Return the [X, Y] coordinate for the center point of the cell that contains the specified text.  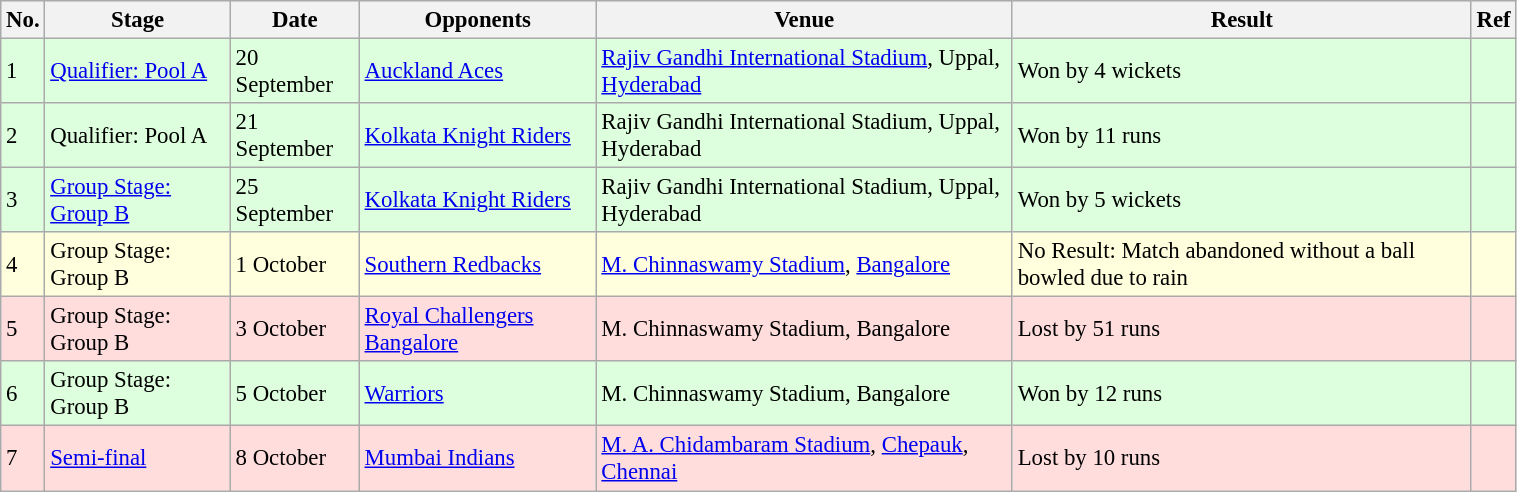
Won by 5 wickets [1242, 200]
No Result: Match abandoned without a ball bowled due to rain [1242, 264]
Date [294, 20]
1 October [294, 264]
7 [23, 458]
Auckland Aces [478, 72]
Warriors [478, 394]
Result [1242, 20]
Mumbai Indians [478, 458]
3 [23, 200]
Won by 11 runs [1242, 136]
25 September [294, 200]
Stage [138, 20]
5 October [294, 394]
5 [23, 330]
Opponents [478, 20]
6 [23, 394]
Semi-final [138, 458]
4 [23, 264]
20 September [294, 72]
Lost by 10 runs [1242, 458]
Won by 12 runs [1242, 394]
M. A. Chidambaram Stadium, Chepauk, Chennai [804, 458]
Won by 4 wickets [1242, 72]
2 [23, 136]
1 [23, 72]
8 October [294, 458]
Southern Redbacks [478, 264]
3 October [294, 330]
Venue [804, 20]
Lost by 51 runs [1242, 330]
Royal Challengers Bangalore [478, 330]
Ref [1494, 20]
No. [23, 20]
21 September [294, 136]
